Provide the (X, Y) coordinate of the cell's center where the given text is located.  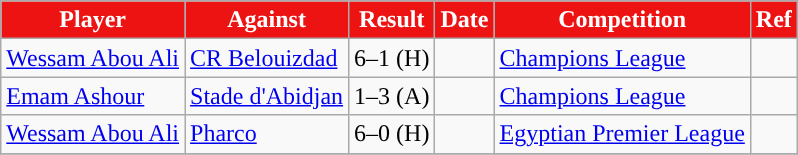
6–1 (H) (392, 58)
Emam Ashour (93, 96)
Against (267, 20)
CR Belouizdad (267, 58)
Result (392, 20)
Date (464, 20)
1–3 (A) (392, 96)
Pharco (267, 134)
6–0 (H) (392, 134)
Player (93, 20)
Stade d'Abidjan (267, 96)
Competition (622, 20)
Ref (774, 20)
Egyptian Premier League (622, 134)
